Return (x, y) of the center of cell containing provided text 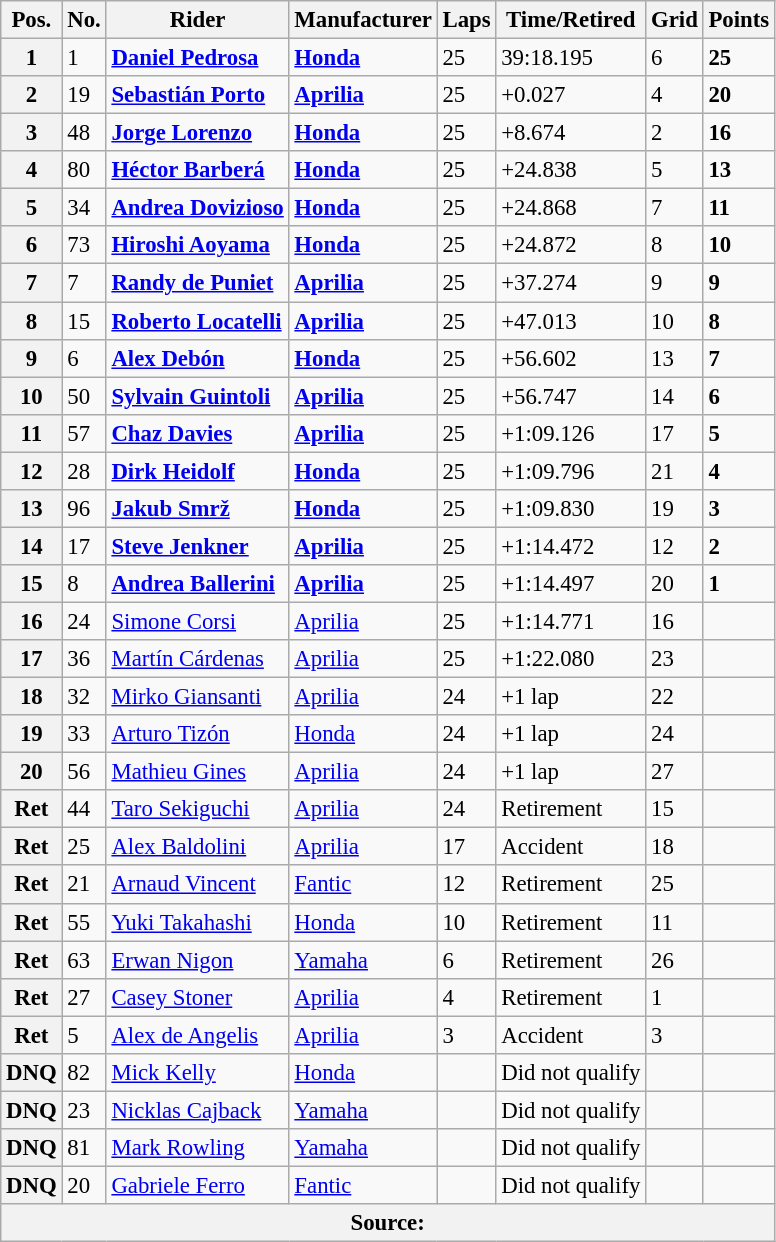
Mark Rowling (198, 1148)
+56.602 (571, 358)
Taro Sekiguchi (198, 809)
+24.872 (571, 245)
73 (84, 245)
+1:14.497 (571, 584)
Grid (674, 20)
Yuki Takahashi (198, 922)
Jakub Smrž (198, 509)
Nicklas Cajback (198, 1110)
28 (84, 471)
Manufacturer (363, 20)
+1:09.126 (571, 433)
Pos. (32, 20)
+24.838 (571, 170)
55 (84, 922)
Martín Cárdenas (198, 659)
No. (84, 20)
48 (84, 133)
Chaz Davies (198, 433)
Daniel Pedrosa (198, 58)
+1:09.796 (571, 471)
Mathieu Gines (198, 772)
+24.868 (571, 208)
Alex de Angelis (198, 1035)
63 (84, 960)
56 (84, 772)
Andrea Dovizioso (198, 208)
Mirko Giansanti (198, 697)
Randy de Puniet (198, 283)
57 (84, 433)
+0.027 (571, 95)
Andrea Ballerini (198, 584)
+1:14.771 (571, 621)
81 (84, 1148)
Sylvain Guintoli (198, 396)
Time/Retired (571, 20)
44 (84, 809)
34 (84, 208)
33 (84, 734)
Alex Baldolini (198, 847)
Laps (466, 20)
+1:22.080 (571, 659)
Simone Corsi (198, 621)
Steve Jenkner (198, 546)
Casey Stoner (198, 997)
96 (84, 509)
82 (84, 1073)
Hiroshi Aoyama (198, 245)
Source: (388, 1223)
Rider (198, 20)
Mick Kelly (198, 1073)
22 (674, 697)
50 (84, 396)
+8.674 (571, 133)
Gabriele Ferro (198, 1185)
Arturo Tizón (198, 734)
39:18.195 (571, 58)
Sebastián Porto (198, 95)
+1:14.472 (571, 546)
Points (738, 20)
Erwan Nigon (198, 960)
Roberto Locatelli (198, 321)
32 (84, 697)
+37.274 (571, 283)
+56.747 (571, 396)
Jorge Lorenzo (198, 133)
Arnaud Vincent (198, 885)
+1:09.830 (571, 509)
Dirk Heidolf (198, 471)
Héctor Barberá (198, 170)
+47.013 (571, 321)
36 (84, 659)
26 (674, 960)
Alex Debón (198, 358)
80 (84, 170)
